Pinpoint the cell where the given text exists, returning its [x, y] midpoint coordinate. 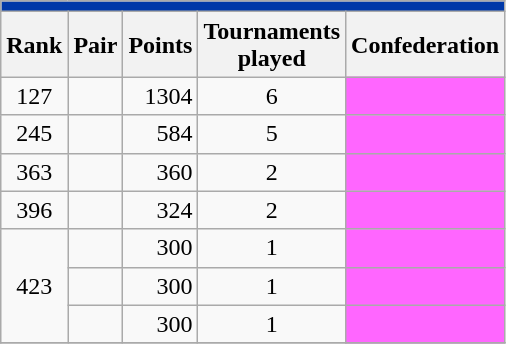
396 [34, 210]
1304 [160, 96]
Tournamentsplayed [272, 44]
Rank [34, 44]
127 [34, 96]
Points [160, 44]
5 [272, 134]
584 [160, 134]
360 [160, 172]
Pair [96, 44]
363 [34, 172]
324 [160, 210]
Confederation [426, 44]
245 [34, 134]
6 [272, 96]
423 [34, 286]
